Provide the (x, y) coordinate of the cell's center where the given text is located.  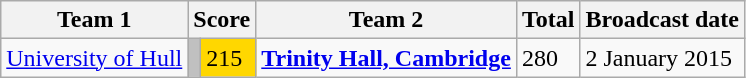
Score (222, 20)
University of Hull (94, 58)
Team 1 (94, 20)
2 January 2015 (662, 58)
215 (228, 58)
Trinity Hall, Cambridge (386, 58)
Broadcast date (662, 20)
Team 2 (386, 20)
280 (548, 58)
Total (548, 20)
